Determine the (X, Y) coordinate at the center of the cell enclosing the given text.  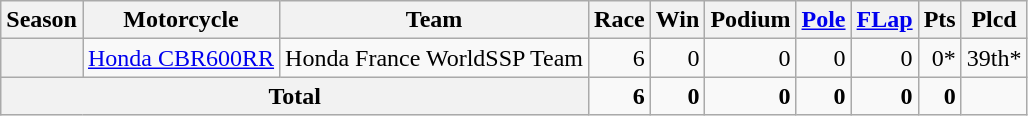
Season (42, 20)
Honda France WorldSSP Team (434, 58)
Podium (750, 20)
FLap (884, 20)
0* (940, 58)
Pts (940, 20)
Pole (824, 20)
Honda CBR600RR (180, 58)
Motorcycle (180, 20)
Plcd (994, 20)
39th* (994, 58)
Team (434, 20)
Race (620, 20)
Win (678, 20)
Total (295, 96)
